Find where the given text appears and provide that cell's center as (x, y) coordinate. 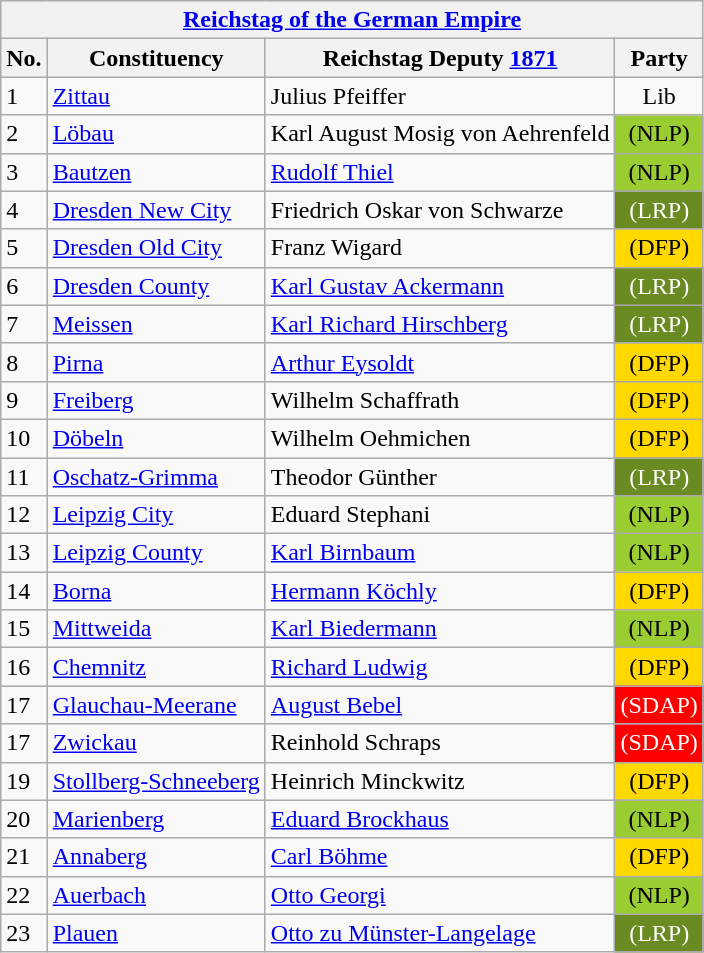
Karl Gustav Ackermann (440, 286)
Otto zu Münster-Langelage (440, 933)
Constituency (156, 58)
Leipzig County (156, 553)
Dresden Old City (156, 248)
9 (24, 400)
Dresden County (156, 286)
Hermann Köchly (440, 591)
Reichstag of the German Empire (352, 20)
Pirna (156, 362)
No. (24, 58)
Mittweida (156, 629)
Stollberg-Schneeberg (156, 781)
Julius Pfeiffer (440, 96)
Dresden New City (156, 210)
Otto Georgi (440, 895)
Freiberg (156, 400)
20 (24, 819)
5 (24, 248)
Chemnitz (156, 667)
7 (24, 324)
Meissen (156, 324)
Glauchau-Meerane (156, 705)
14 (24, 591)
Theodor Günther (440, 477)
Lib (659, 96)
2 (24, 134)
August Bebel (440, 705)
3 (24, 172)
Marienberg (156, 819)
Karl Birnbaum (440, 553)
Eduard Stephani (440, 515)
Arthur Eysoldt (440, 362)
10 (24, 438)
Richard Ludwig (440, 667)
Döbeln (156, 438)
Plauen (156, 933)
Borna (156, 591)
22 (24, 895)
21 (24, 857)
16 (24, 667)
Löbau (156, 134)
Bautzen (156, 172)
6 (24, 286)
Reichstag Deputy 1871 (440, 58)
Zwickau (156, 743)
Party (659, 58)
Wilhelm Schaffrath (440, 400)
Heinrich Minckwitz (440, 781)
Leipzig City (156, 515)
19 (24, 781)
Carl Böhme (440, 857)
Wilhelm Oehmichen (440, 438)
Zittau (156, 96)
15 (24, 629)
Karl Biedermann (440, 629)
8 (24, 362)
Rudolf Thiel (440, 172)
12 (24, 515)
Friedrich Oskar von Schwarze (440, 210)
Annaberg (156, 857)
Franz Wigard (440, 248)
23 (24, 933)
Karl Richard Hirschberg (440, 324)
1 (24, 96)
Reinhold Schraps (440, 743)
Eduard Brockhaus (440, 819)
11 (24, 477)
13 (24, 553)
Auerbach (156, 895)
Oschatz-Grimma (156, 477)
Karl August Mosig von Aehrenfeld (440, 134)
4 (24, 210)
